Capture the cell that displays the provided text and extract its (x, y) central coordinate. 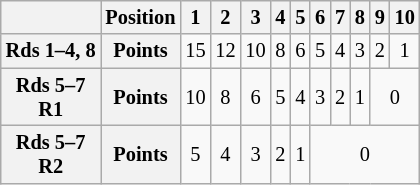
15 (195, 51)
Rds 5–7R1 (51, 97)
Position (140, 17)
9 (380, 17)
12 (225, 51)
Rds 1–4, 8 (51, 51)
7 (340, 17)
Rds 5–7R2 (51, 154)
